Identify which cell holds the provided text, then report its [x, y] central coordinate. 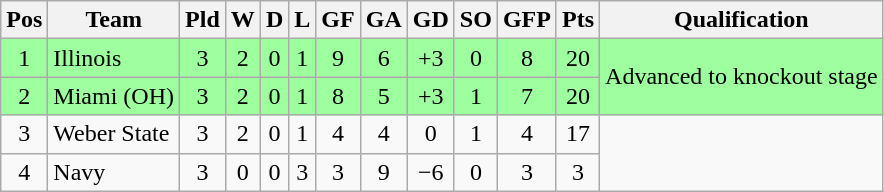
Qualification [742, 20]
−6 [430, 172]
W [242, 20]
17 [578, 134]
GA [384, 20]
Pts [578, 20]
L [302, 20]
GF [338, 20]
Team [114, 20]
D [274, 20]
Weber State [114, 134]
Pld [203, 20]
GD [430, 20]
7 [526, 96]
Illinois [114, 58]
6 [384, 58]
GFP [526, 20]
Pos [24, 20]
Advanced to knockout stage [742, 77]
Navy [114, 172]
SO [476, 20]
Miami (OH) [114, 96]
5 [384, 96]
